Output the [X, Y] coordinate of the center of the cell containing the given text.  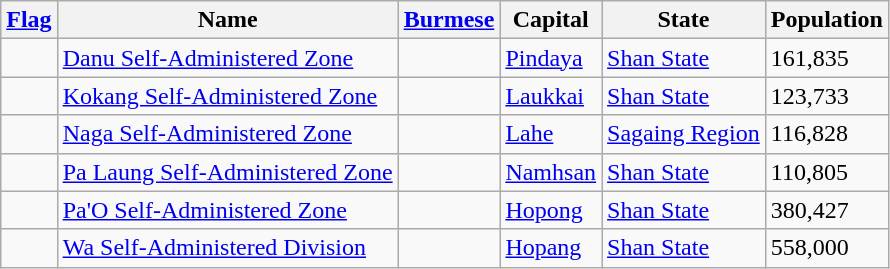
Danu Self-Administered Zone [228, 58]
161,835 [826, 58]
Pa'O Self-Administered Zone [228, 210]
State [684, 20]
Burmese [449, 20]
116,828 [826, 134]
Laukkai [551, 96]
Wa Self-Administered Division [228, 248]
Pindaya [551, 58]
Hopang [551, 248]
558,000 [826, 248]
380,427 [826, 210]
Naga Self-Administered Zone [228, 134]
Pa Laung Self-Administered Zone [228, 172]
Namhsan [551, 172]
123,733 [826, 96]
Hopong [551, 210]
Lahe [551, 134]
Name [228, 20]
Kokang Self-Administered Zone [228, 96]
Sagaing Region [684, 134]
Flag [29, 20]
Population [826, 20]
110,805 [826, 172]
Capital [551, 20]
